Search for the cell housing the specified text and yield its (X, Y) center coordinate. 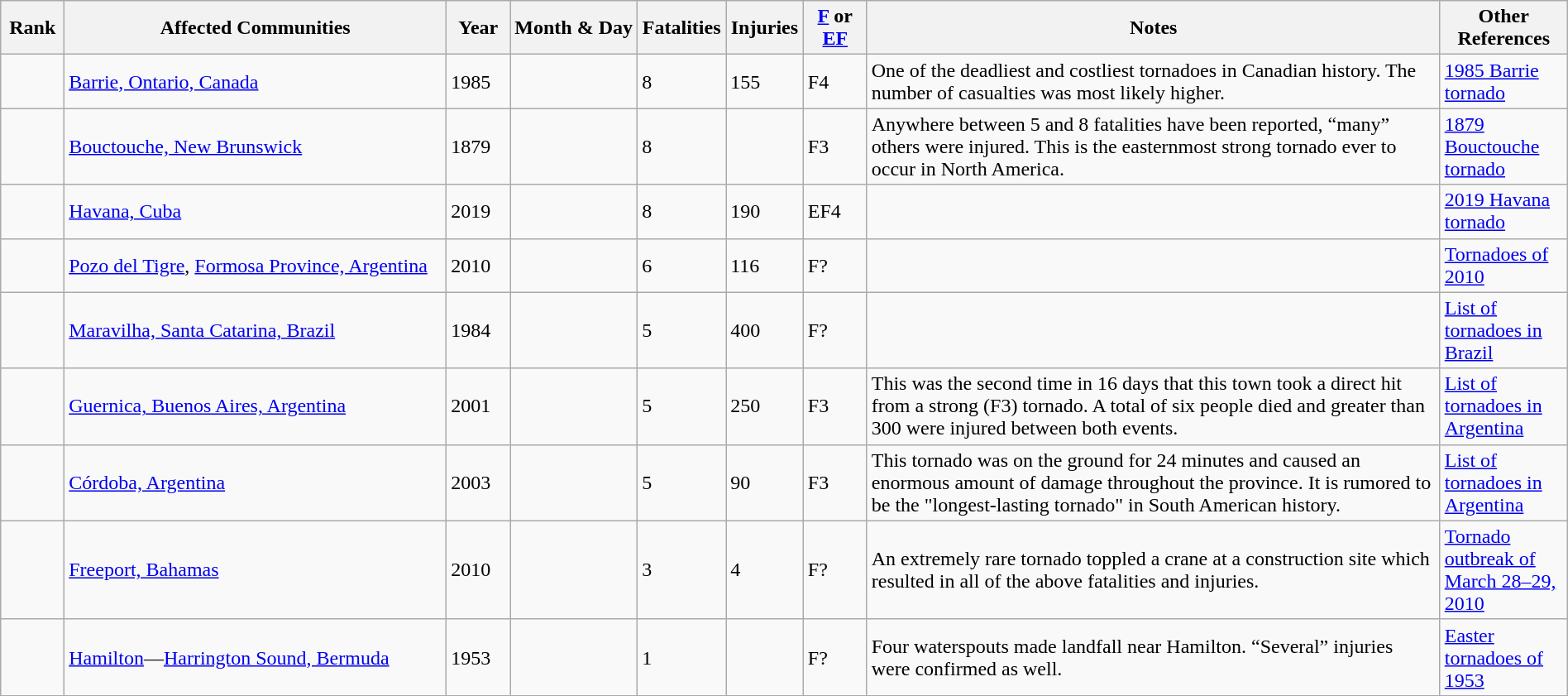
90 (765, 482)
Pozo del Tigre, Formosa Province, Argentina (256, 265)
3 (681, 569)
Tornado outbreak of March 28–29, 2010 (1503, 569)
1984 (478, 330)
An extremely rare tornado toppled a crane at a construction site which resulted in all of the above fatalities and injuries. (1153, 569)
1 (681, 657)
Injuries (765, 28)
Córdoba, Argentina (256, 482)
2003 (478, 482)
190 (765, 212)
2019 Havana tornado (1503, 212)
4 (765, 569)
1985 Barrie tornado (1503, 81)
Affected Communities (256, 28)
Freeport, Bahamas (256, 569)
1953 (478, 657)
One of the deadliest and costliest tornadoes in Canadian history. The number of casualties was most likely higher. (1153, 81)
F or EF (835, 28)
1879 (478, 146)
155 (765, 81)
Barrie, Ontario, Canada (256, 81)
1879 Bouctouche tornado (1503, 146)
Month & Day (574, 28)
Year (478, 28)
Guernica, Buenos Aires, Argentina (256, 406)
Easter tornadoes of 1953 (1503, 657)
Maravilha, Santa Catarina, Brazil (256, 330)
6 (681, 265)
Rank (33, 28)
1985 (478, 81)
EF4 (835, 212)
Tornadoes of 2010 (1503, 265)
F4 (835, 81)
Other References (1503, 28)
Fatalities (681, 28)
Havana, Cuba (256, 212)
116 (765, 265)
2001 (478, 406)
List of tornadoes in Brazil (1503, 330)
250 (765, 406)
Four waterspouts made landfall near Hamilton. “Several” injuries were confirmed as well. (1153, 657)
Bouctouche, New Brunswick (256, 146)
Hamilton—Harrington Sound, Bermuda (256, 657)
2019 (478, 212)
Notes (1153, 28)
400 (765, 330)
